Capture the cell that displays the provided text and extract its [x, y] central coordinate. 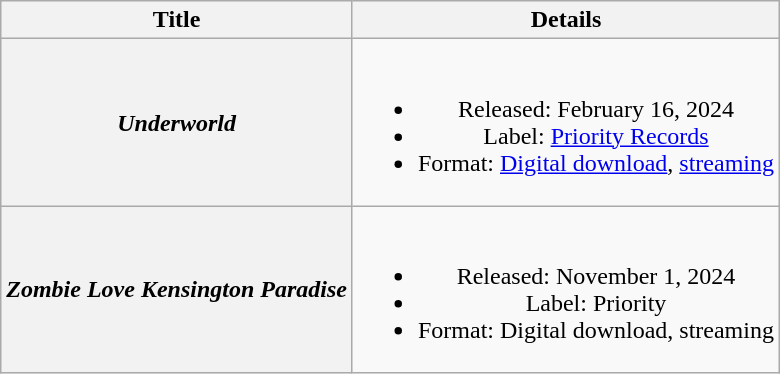
Released: November 1, 2024Label: PriorityFormat: Digital download, streaming [566, 290]
Title [177, 20]
Details [566, 20]
Zombie Love Kensington Paradise [177, 290]
Underworld [177, 122]
Released: February 16, 2024Label: Priority RecordsFormat: Digital download, streaming [566, 122]
